Provide the [X, Y] coordinate of the cell's center where the given text is located.  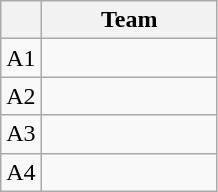
A1 [21, 58]
Team [129, 20]
A2 [21, 96]
A4 [21, 172]
A3 [21, 134]
